Search for the cell housing the specified text and yield its (x, y) center coordinate. 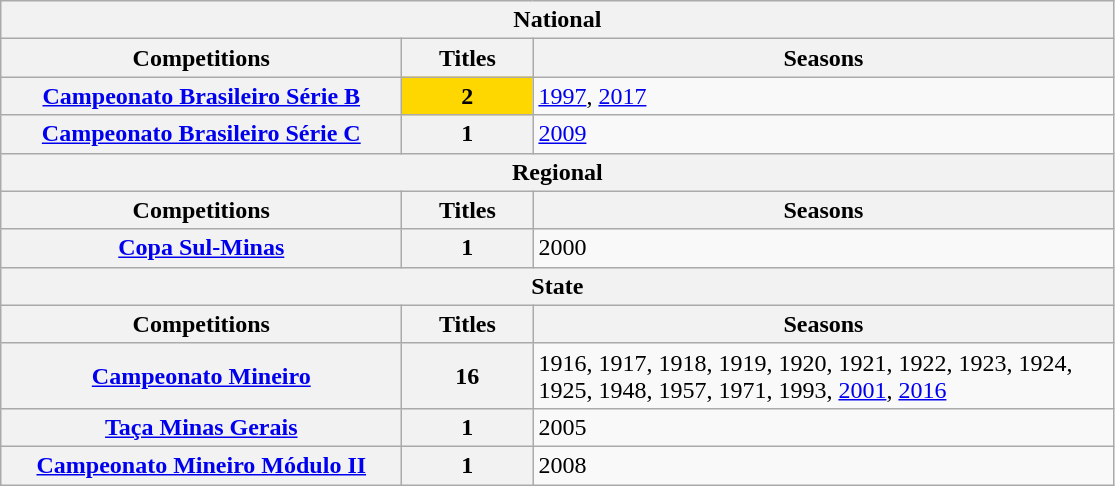
2005 (824, 427)
Taça Minas Gerais (202, 427)
Campeonato Brasileiro Série B (202, 96)
2000 (824, 248)
16 (468, 376)
Campeonato Mineiro Módulo II (202, 465)
Copa Sul-Minas (202, 248)
Regional (558, 172)
2009 (824, 134)
Campeonato Brasileiro Série C (202, 134)
Campeonato Mineiro (202, 376)
National (558, 20)
1997, 2017 (824, 96)
2008 (824, 465)
1916, 1917, 1918, 1919, 1920, 1921, 1922, 1923, 1924, 1925, 1948, 1957, 1971, 1993, 2001, 2016 (824, 376)
2 (468, 96)
State (558, 286)
